Extract the [X, Y] coordinate from the center of the cell holding the provided text.  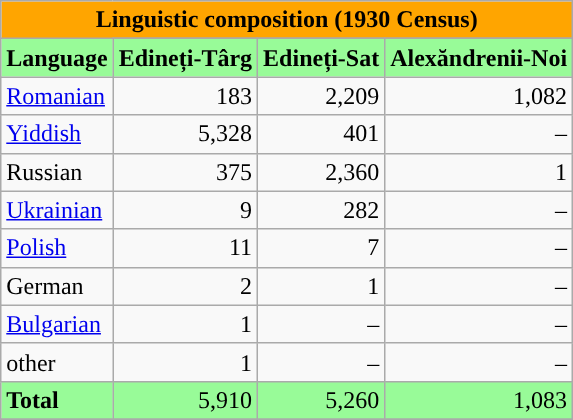
1,082 [479, 96]
2 [185, 286]
2,360 [322, 172]
Russian [57, 172]
282 [322, 210]
5,910 [185, 400]
Yiddish [57, 134]
9 [185, 210]
5,328 [185, 134]
Linguistic composition (1930 Census) [287, 20]
1,083 [479, 400]
German [57, 286]
Edineți-Sat [322, 58]
Romanian [57, 96]
401 [322, 134]
11 [185, 248]
Polish [57, 248]
2,209 [322, 96]
5,260 [322, 400]
other [57, 362]
Ukrainian [57, 210]
Language [57, 58]
7 [322, 248]
375 [185, 172]
Edineți-Târg [185, 58]
Total [57, 400]
Bulgarian [57, 324]
Alexăndrenii-Noi [479, 58]
183 [185, 96]
